Detect which cell encompasses the target text, then output its (X, Y) center coordinate. 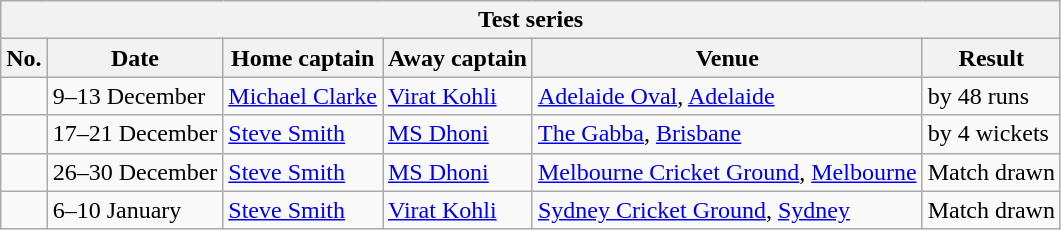
by 48 runs (991, 96)
Home captain (303, 58)
9–13 December (135, 96)
Melbourne Cricket Ground, Melbourne (727, 172)
Test series (531, 20)
Sydney Cricket Ground, Sydney (727, 210)
by 4 wickets (991, 134)
Date (135, 58)
Venue (727, 58)
The Gabba, Brisbane (727, 134)
No. (24, 58)
6–10 January (135, 210)
Michael Clarke (303, 96)
Adelaide Oval, Adelaide (727, 96)
17–21 December (135, 134)
Result (991, 58)
Away captain (457, 58)
26–30 December (135, 172)
